For the text-containing cell, return its midpoint in [x, y] coordinate format. 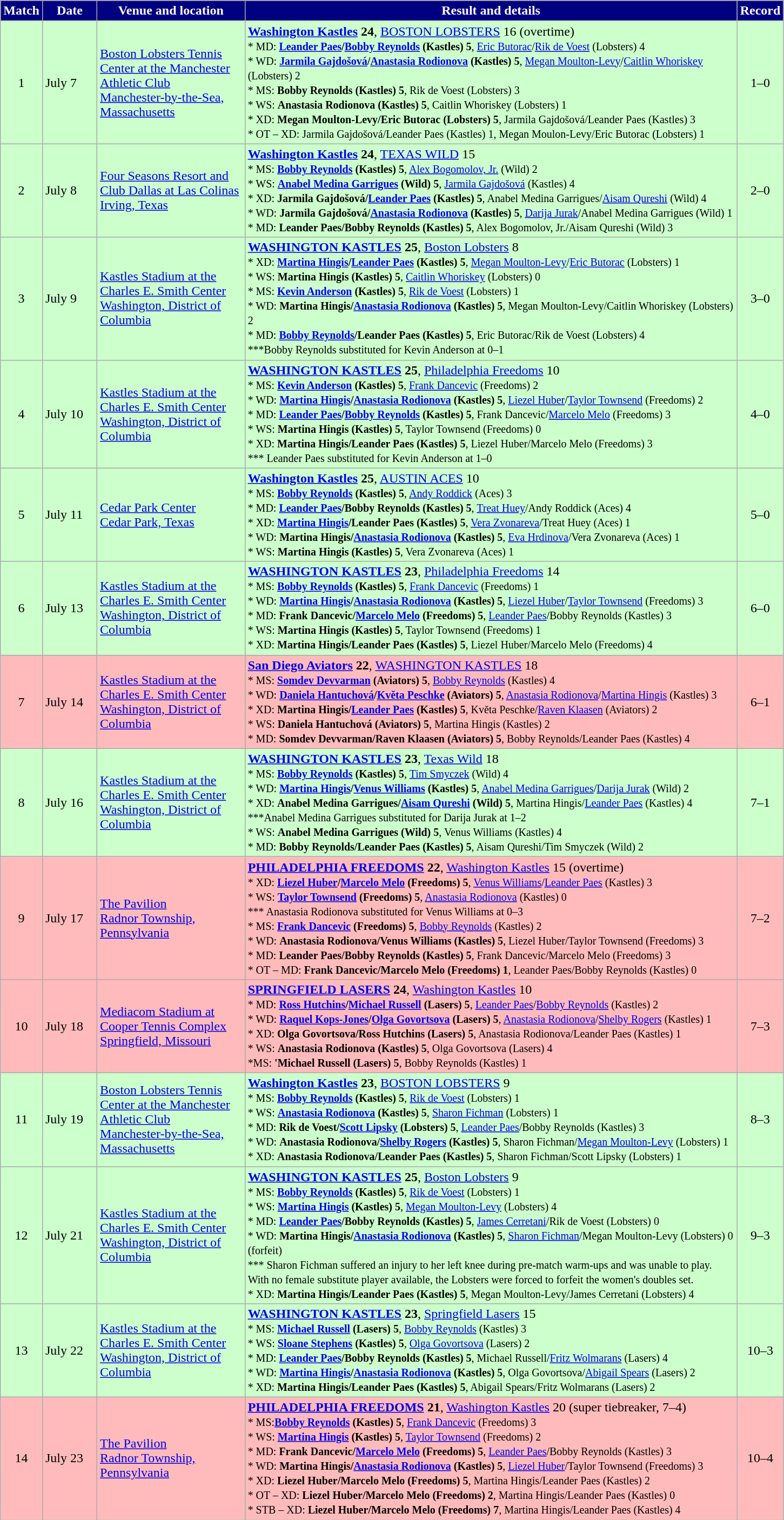
July 17 [69, 918]
7–1 [760, 802]
6 [22, 608]
Record [760, 11]
7–2 [760, 918]
10 [22, 1026]
July 16 [69, 802]
July 18 [69, 1026]
July 14 [69, 701]
July 10 [69, 414]
July 7 [69, 82]
Date [69, 11]
2–0 [760, 190]
July 8 [69, 190]
10–4 [760, 1459]
11 [22, 1120]
Cedar Park CenterCedar Park, Texas [171, 514]
12 [22, 1235]
5 [22, 514]
7 [22, 701]
3 [22, 298]
3–0 [760, 298]
July 11 [69, 514]
8 [22, 802]
6–1 [760, 701]
July 21 [69, 1235]
8–3 [760, 1120]
Venue and location [171, 11]
4–0 [760, 414]
14 [22, 1459]
July 9 [69, 298]
Result and details [491, 11]
Match [22, 11]
Four Seasons Resort and Club Dallas at Las ColinasIrving, Texas [171, 190]
9 [22, 918]
9–3 [760, 1235]
July 19 [69, 1120]
1 [22, 82]
10–3 [760, 1351]
2 [22, 190]
Mediacom Stadium at Cooper Tennis ComplexSpringfield, Missouri [171, 1026]
July 13 [69, 608]
4 [22, 414]
7–3 [760, 1026]
13 [22, 1351]
5–0 [760, 514]
6–0 [760, 608]
July 23 [69, 1459]
July 22 [69, 1351]
1–0 [760, 82]
